Search for the cell housing the specified text and yield its (x, y) center coordinate. 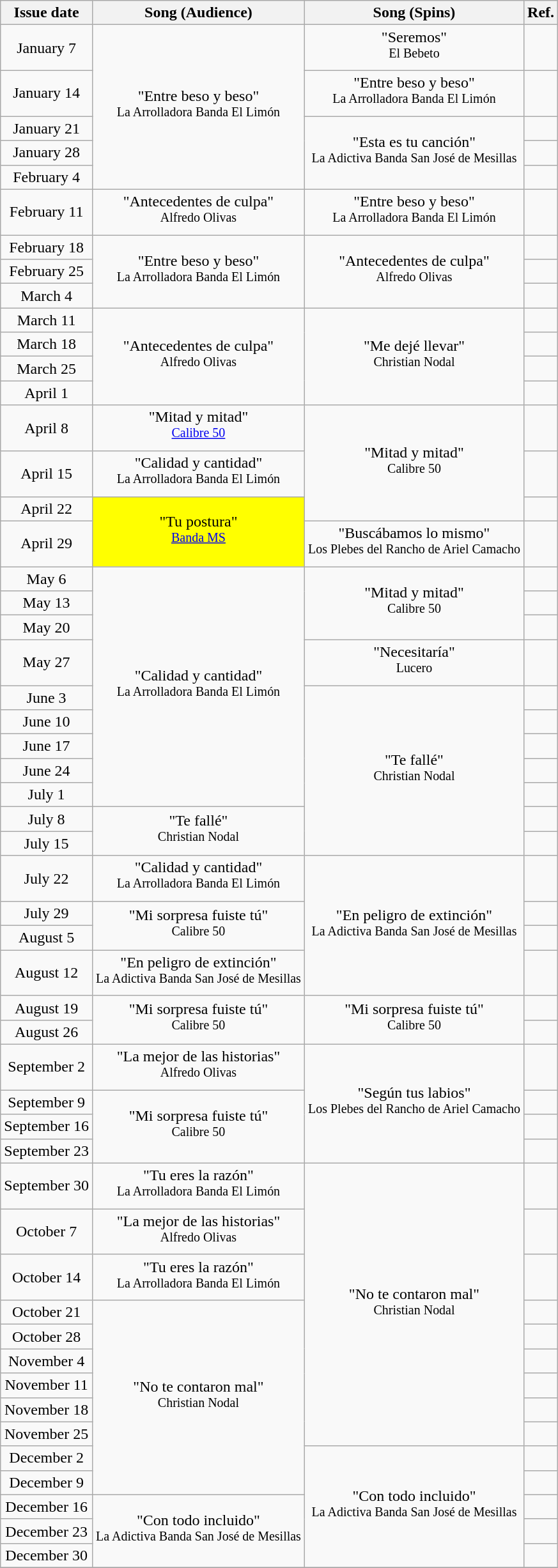
October 7 (47, 1232)
February 11 (47, 212)
May 13 (47, 603)
"Esta es tu canción"La Adictiva Banda San José de Mesillas (414, 153)
December 9 (47, 1482)
August 5 (47, 938)
July 29 (47, 914)
January 28 (47, 153)
Issue date (47, 13)
April 8 (47, 428)
February 18 (47, 247)
August 26 (47, 1032)
September 2 (47, 1067)
October 21 (47, 1312)
"Buscábamos lo mismo"Los Plebes del Rancho de Ariel Camacho (414, 544)
"Necesitaría"Lucero (414, 663)
April 29 (47, 544)
"Seremos"El Bebeto (414, 48)
February 4 (47, 177)
March 25 (47, 369)
December 2 (47, 1458)
October 14 (47, 1277)
August 12 (47, 973)
November 4 (47, 1361)
"Según tus labios"Los Plebes del Rancho de Ariel Camacho (414, 1103)
January 21 (47, 128)
Song (Audience) (198, 13)
September 23 (47, 1151)
December 30 (47, 1555)
October 28 (47, 1337)
August 19 (47, 1008)
May 27 (47, 663)
June 10 (47, 722)
Ref. (541, 13)
Song (Spins) (414, 13)
February 25 (47, 272)
November 18 (47, 1410)
May 20 (47, 627)
May 6 (47, 579)
December 23 (47, 1531)
March 18 (47, 344)
January 14 (47, 93)
"Me dejé llevar"Christian Nodal (414, 357)
July 15 (47, 843)
April 22 (47, 509)
November 25 (47, 1434)
April 15 (47, 474)
June 17 (47, 746)
September 16 (47, 1126)
September 9 (47, 1102)
July 1 (47, 795)
September 30 (47, 1186)
"Tu postura"Banda MS (198, 532)
April 1 (47, 393)
July 8 (47, 819)
January 7 (47, 48)
June 24 (47, 771)
July 22 (47, 879)
November 11 (47, 1385)
March 11 (47, 320)
June 3 (47, 698)
March 4 (47, 296)
December 16 (47, 1507)
